Pinpoint the cell where the given text exists, returning its [x, y] midpoint coordinate. 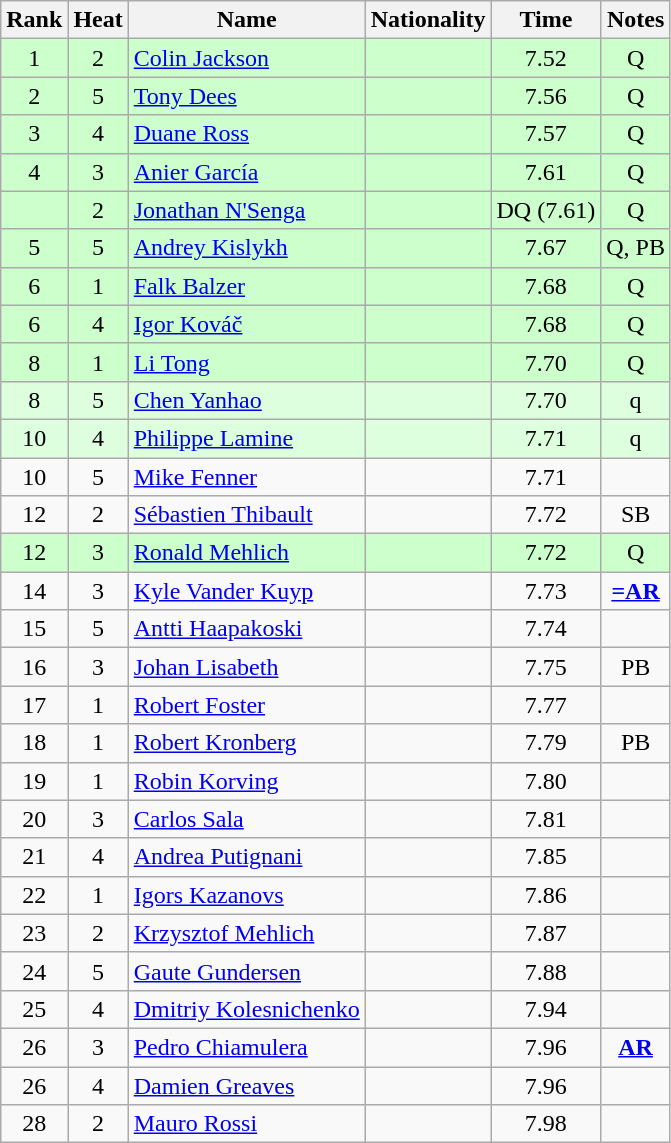
Krzysztof Mehlich [246, 933]
21 [34, 857]
Q, PB [636, 248]
18 [34, 743]
Damien Greaves [246, 1085]
Nationality [428, 20]
7.81 [546, 819]
Dmitriy Kolesnichenko [246, 1009]
7.79 [546, 743]
Carlos Sala [246, 819]
Gaute Gundersen [246, 971]
Andrea Putignani [246, 857]
Pedro Chiamulera [246, 1047]
Sébastien Thibault [246, 515]
Philippe Lamine [246, 438]
7.52 [546, 58]
7.73 [546, 591]
Igors Kazanovs [246, 895]
Falk Balzer [246, 286]
22 [34, 895]
Notes [636, 20]
Johan Lisabeth [246, 667]
20 [34, 819]
7.67 [546, 248]
Robin Korving [246, 781]
Tony Dees [246, 96]
Igor Kováč [246, 324]
7.61 [546, 172]
7.57 [546, 134]
7.87 [546, 933]
14 [34, 591]
24 [34, 971]
7.80 [546, 781]
7.88 [546, 971]
23 [34, 933]
=AR [636, 591]
7.94 [546, 1009]
28 [34, 1124]
Time [546, 20]
17 [34, 705]
7.85 [546, 857]
Antti Haapakoski [246, 629]
19 [34, 781]
7.75 [546, 667]
SB [636, 515]
Mike Fenner [246, 477]
AR [636, 1047]
Robert Foster [246, 705]
Name [246, 20]
15 [34, 629]
7.98 [546, 1124]
Duane Ross [246, 134]
7.74 [546, 629]
Chen Yanhao [246, 400]
Jonathan N'Senga [246, 210]
Robert Kronberg [246, 743]
DQ (7.61) [546, 210]
Anier García [246, 172]
7.86 [546, 895]
Rank [34, 20]
Heat [98, 20]
16 [34, 667]
Mauro Rossi [246, 1124]
Li Tong [246, 362]
7.56 [546, 96]
Andrey Kislykh [246, 248]
Colin Jackson [246, 58]
7.77 [546, 705]
Ronald Mehlich [246, 553]
25 [34, 1009]
Kyle Vander Kuyp [246, 591]
